Capture the cell that displays the provided text and extract its (X, Y) central coordinate. 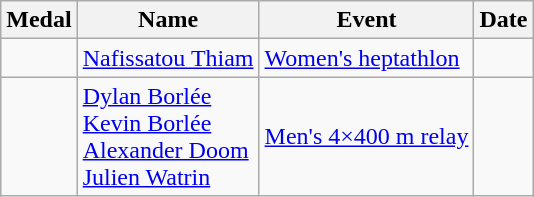
Women's heptathlon (366, 58)
Men's 4×400 m relay (366, 136)
Nafissatou Thiam (168, 58)
Medal (39, 20)
Name (168, 20)
Date (504, 20)
Event (366, 20)
Dylan BorléeKevin BorléeAlexander DoomJulien Watrin (168, 136)
